Pinpoint the cell where the given text exists, returning its [x, y] midpoint coordinate. 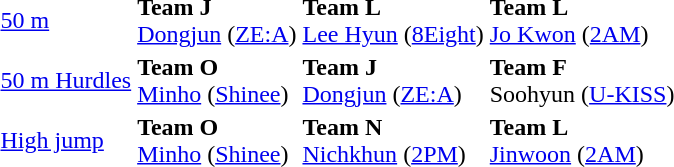
Team JDongjun (ZE:A) [393, 80]
Team OMinho (Shinee) [217, 80]
